Return the [x, y] coordinate for the center point of the cell that contains the specified text.  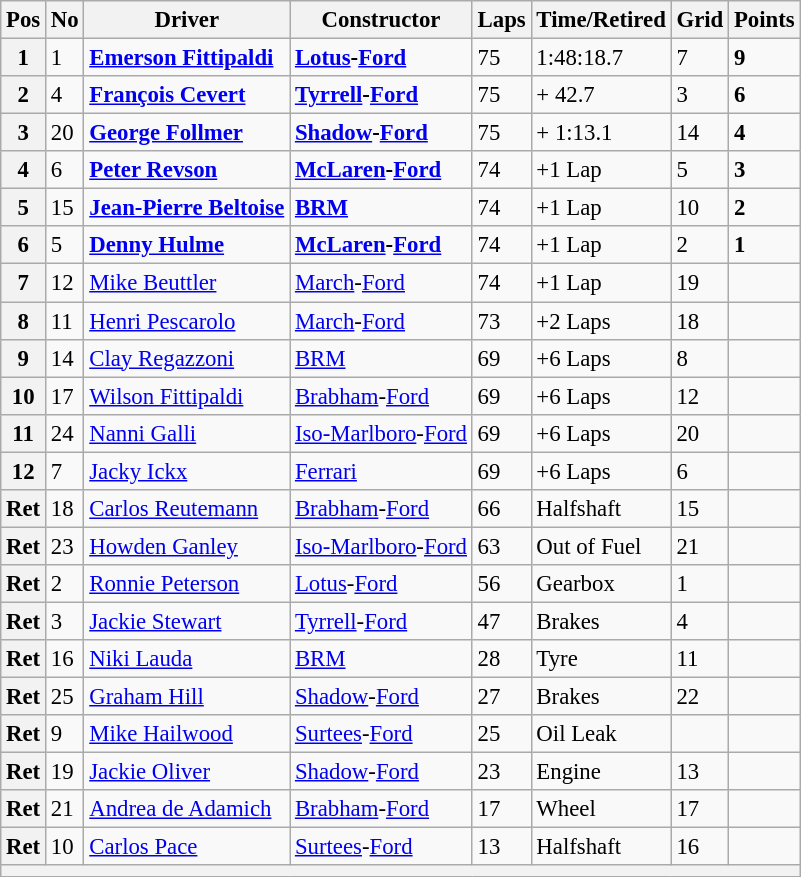
Jean-Pierre Beltoise [187, 208]
Jackie Stewart [187, 621]
28 [502, 659]
Tyre [601, 659]
Clay Regazzoni [187, 358]
Ferrari [382, 471]
Gearbox [601, 584]
1:48:18.7 [601, 58]
Constructor [382, 20]
+2 Laps [601, 321]
Jackie Oliver [187, 772]
Out of Fuel [601, 546]
Driver [187, 20]
56 [502, 584]
Mike Beuttler [187, 283]
Niki Lauda [187, 659]
Points [764, 20]
73 [502, 321]
Engine [601, 772]
Carlos Pace [187, 847]
Howden Ganley [187, 546]
Nanni Galli [187, 433]
Grid [700, 20]
66 [502, 509]
22 [700, 697]
Wilson Fittipaldi [187, 396]
Laps [502, 20]
24 [65, 433]
Oil Leak [601, 734]
Mike Hailwood [187, 734]
Peter Revson [187, 170]
Jacky Ickx [187, 471]
Henri Pescarolo [187, 321]
Andrea de Adamich [187, 809]
63 [502, 546]
Denny Hulme [187, 245]
Pos [24, 20]
George Follmer [187, 133]
Wheel [601, 809]
Time/Retired [601, 20]
27 [502, 697]
+ 1:13.1 [601, 133]
Ronnie Peterson [187, 584]
47 [502, 621]
+ 42.7 [601, 95]
François Cevert [187, 95]
No [65, 20]
Carlos Reutemann [187, 509]
Emerson Fittipaldi [187, 58]
Graham Hill [187, 697]
